Search for the cell housing the specified text and yield its (X, Y) center coordinate. 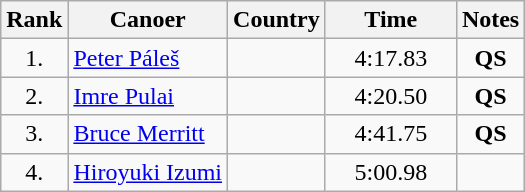
Canoer (148, 20)
Country (277, 20)
4:20.50 (390, 96)
1. (34, 58)
Rank (34, 20)
5:00.98 (390, 172)
4. (34, 172)
Hiroyuki Izumi (148, 172)
Imre Pulai (148, 96)
4:41.75 (390, 134)
Time (390, 20)
Bruce Merritt (148, 134)
2. (34, 96)
3. (34, 134)
Peter Páleš (148, 58)
4:17.83 (390, 58)
Notes (490, 20)
